Locate the cell with the specified text and output its [x, y] center coordinate. 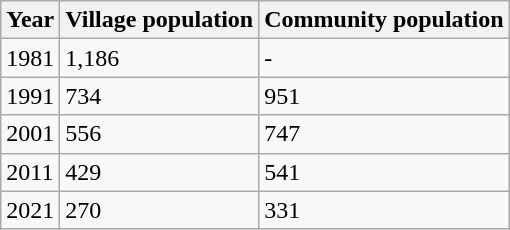
2021 [30, 210]
951 [384, 96]
541 [384, 172]
429 [160, 172]
2011 [30, 172]
1981 [30, 58]
1991 [30, 96]
270 [160, 210]
2001 [30, 134]
1,186 [160, 58]
331 [384, 210]
734 [160, 96]
747 [384, 134]
Year [30, 20]
Village population [160, 20]
Community population [384, 20]
- [384, 58]
556 [160, 134]
